Return the [x, y] coordinate for the center point of the cell that contains the specified text.  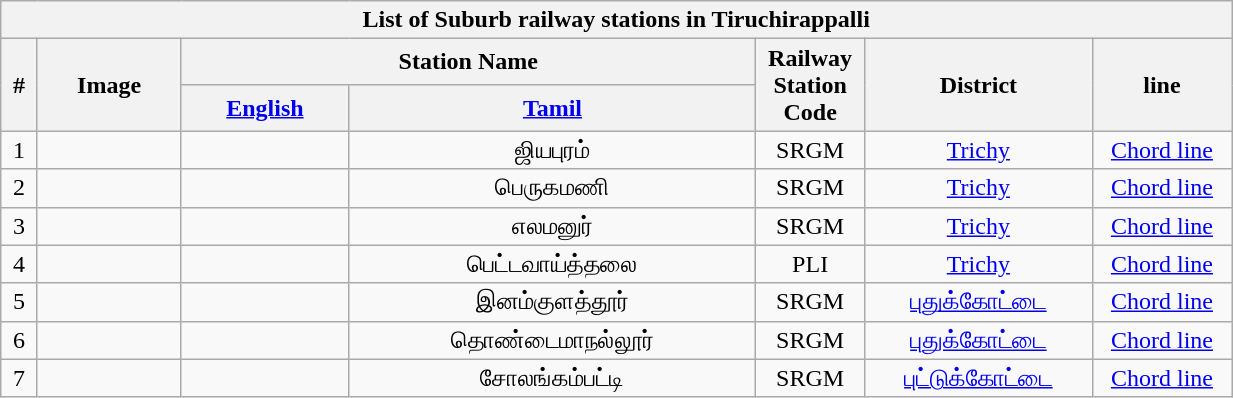
3 [20, 226]
5 [20, 302]
Image [108, 85]
Tamil [552, 108]
தொண்டைமாநல்லூர் [552, 340]
PLI [810, 264]
4 [20, 264]
பெட்டவாய்த்தலை [552, 264]
பெருகமணி [552, 188]
1 [20, 150]
7 [20, 378]
2 [20, 188]
6 [20, 340]
இனம்குளத்தூர் [552, 302]
List of Suburb railway stations in Tiruchirappalli [616, 20]
District [978, 85]
ஜியபுரம் [552, 150]
line [1162, 85]
Railway Station Code [810, 85]
English [265, 108]
Station Name [468, 62]
சோலங்கம்பட்டி [552, 378]
# [20, 85]
எலமனுர் [552, 226]
புட்டுக்கோட்டை [978, 378]
